Find where the given text appears and provide that cell's center as [X, Y] coordinate. 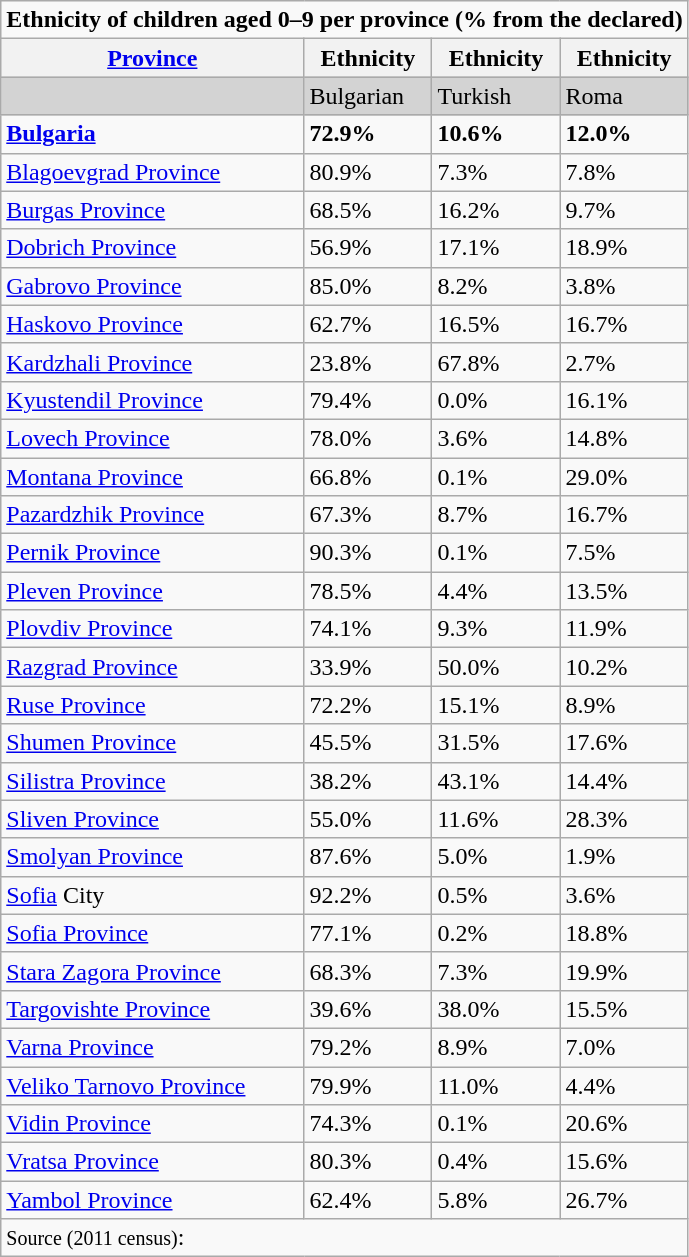
33.9% [368, 667]
Veliko Tarnovo Province [152, 1085]
74.1% [368, 629]
0.2% [496, 933]
2.7% [624, 362]
67.3% [368, 515]
31.5% [496, 743]
Pernik Province [152, 553]
56.9% [368, 248]
62.4% [368, 1200]
18.9% [624, 248]
1.9% [624, 857]
8.7% [496, 515]
72.9% [368, 134]
Roma [624, 96]
38.2% [368, 781]
67.8% [496, 362]
28.3% [624, 819]
68.5% [368, 210]
38.0% [496, 1009]
Province [152, 58]
66.8% [368, 477]
Pleven Province [152, 591]
Burgas Province [152, 210]
14.8% [624, 438]
Turkish [496, 96]
15.6% [624, 1162]
Ethnicity of children aged 0–9 per province (% from the declared) [344, 20]
Stara Zagora Province [152, 971]
Shumen Province [152, 743]
Razgrad Province [152, 667]
10.2% [624, 667]
Plovdiv Province [152, 629]
15.1% [496, 705]
11.0% [496, 1085]
Kardzhali Province [152, 362]
9.7% [624, 210]
Montana Province [152, 477]
0.0% [496, 400]
7.0% [624, 1047]
3.8% [624, 286]
17.6% [624, 743]
78.0% [368, 438]
Yambol Province [152, 1200]
Pazardzhik Province [152, 515]
55.0% [368, 819]
78.5% [368, 591]
77.1% [368, 933]
18.8% [624, 933]
50.0% [496, 667]
7.5% [624, 553]
90.3% [368, 553]
Targovishte Province [152, 1009]
Lovech Province [152, 438]
Gabrovo Province [152, 286]
80.3% [368, 1162]
80.9% [368, 172]
Bulgaria [152, 134]
13.5% [624, 591]
16.5% [496, 324]
62.7% [368, 324]
79.2% [368, 1047]
5.8% [496, 1200]
Vidin Province [152, 1124]
Sofia City [152, 895]
Sliven Province [152, 819]
10.6% [496, 134]
0.5% [496, 895]
11.9% [624, 629]
43.1% [496, 781]
Kyustendil Province [152, 400]
11.6% [496, 819]
Varna Province [152, 1047]
85.0% [368, 286]
Source (2011 census): [344, 1238]
74.3% [368, 1124]
8.2% [496, 286]
79.4% [368, 400]
Silistra Province [152, 781]
9.3% [496, 629]
26.7% [624, 1200]
Dobrich Province [152, 248]
12.0% [624, 134]
17.1% [496, 248]
16.1% [624, 400]
Ruse Province [152, 705]
20.6% [624, 1124]
Blagoevgrad Province [152, 172]
79.9% [368, 1085]
39.6% [368, 1009]
5.0% [496, 857]
16.2% [496, 210]
0.4% [496, 1162]
92.2% [368, 895]
87.6% [368, 857]
23.8% [368, 362]
15.5% [624, 1009]
7.8% [624, 172]
68.3% [368, 971]
19.9% [624, 971]
Haskovo Province [152, 324]
Smolyan Province [152, 857]
45.5% [368, 743]
72.2% [368, 705]
14.4% [624, 781]
Sofia Province [152, 933]
Bulgarian [368, 96]
Vratsa Province [152, 1162]
29.0% [624, 477]
